Pinpoint the cell where the given text exists, returning its (x, y) midpoint coordinate. 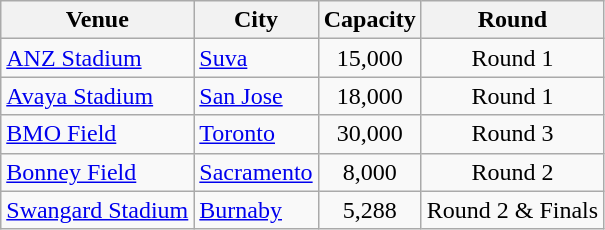
5,288 (370, 210)
Sacramento (256, 172)
Burnaby (256, 210)
8,000 (370, 172)
Round 2 (512, 172)
Round (512, 20)
Capacity (370, 20)
San Jose (256, 96)
City (256, 20)
Bonney Field (98, 172)
Round 2 & Finals (512, 210)
ANZ Stadium (98, 58)
Venue (98, 20)
18,000 (370, 96)
Toronto (256, 134)
Avaya Stadium (98, 96)
Suva (256, 58)
30,000 (370, 134)
BMO Field (98, 134)
15,000 (370, 58)
Swangard Stadium (98, 210)
Round 3 (512, 134)
